Output the (x, y) coordinate of the center of the cell containing the given text.  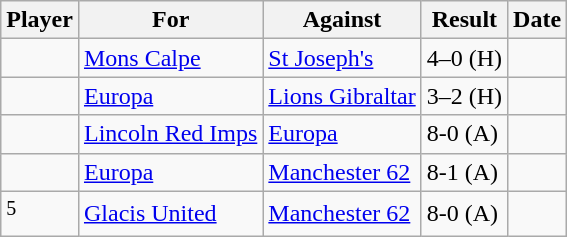
St Joseph's (342, 58)
Lions Gibraltar (342, 96)
3–2 (H) (464, 96)
Result (464, 20)
For (170, 20)
Date (538, 20)
8-1 (A) (464, 172)
Glacis United (170, 214)
Lincoln Red Imps (170, 134)
Mons Calpe (170, 58)
4–0 (H) (464, 58)
Player (40, 20)
Against (342, 20)
5 (40, 214)
